Locate the cell with the specified text and output its (X, Y) center coordinate. 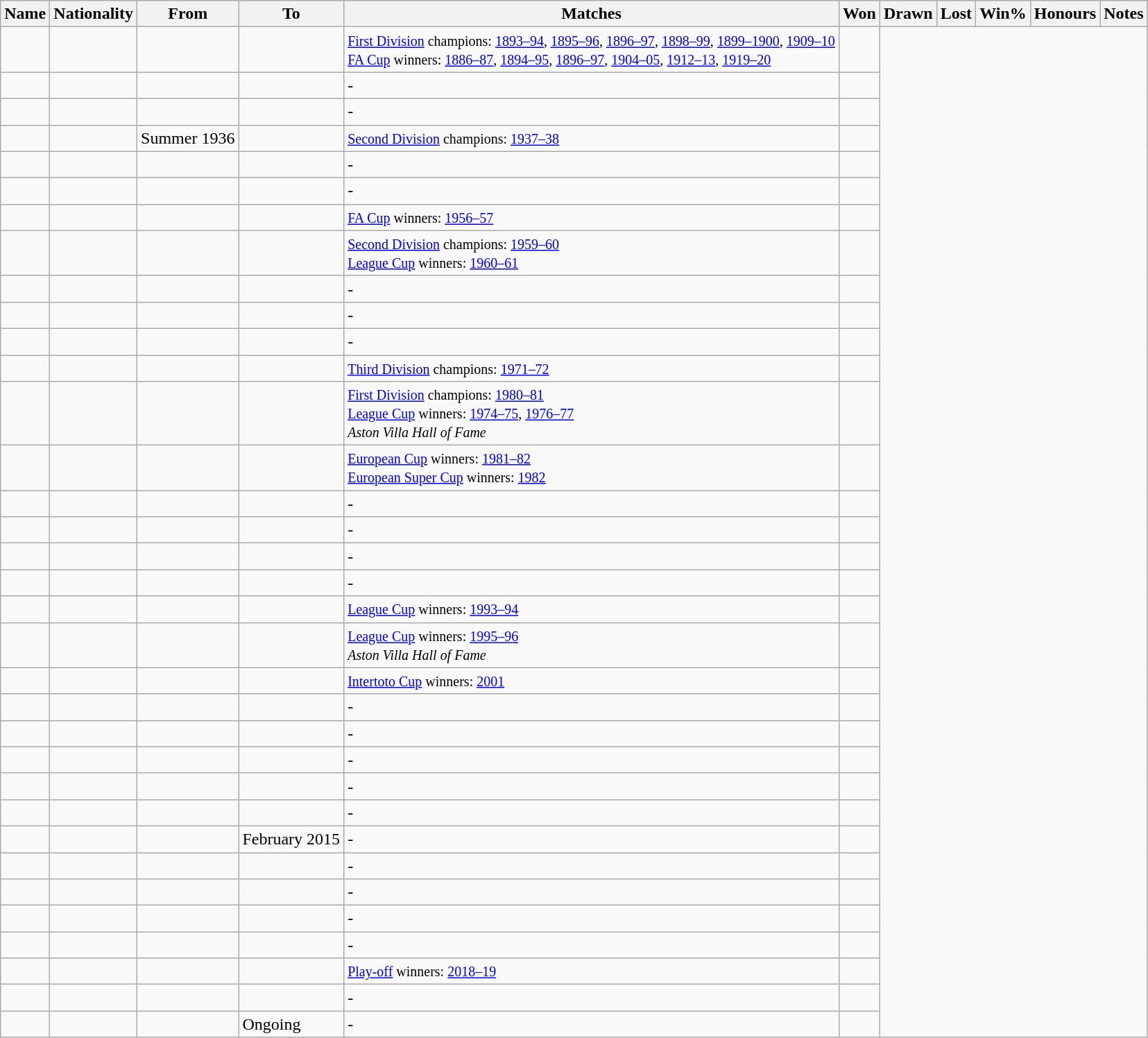
Nationality (94, 14)
Lost (956, 14)
League Cup winners: 1993–94 (592, 609)
To (291, 14)
Ongoing (291, 1024)
From (188, 14)
Second Division champions: 1937–38 (592, 138)
League Cup winners: 1995–96 Aston Villa Hall of Fame (592, 645)
First Division champions: 1980–81League Cup winners: 1974–75, 1976–77Aston Villa Hall of Fame (592, 414)
Intertoto Cup winners: 2001 (592, 681)
Matches (592, 14)
Summer 1936 (188, 138)
First Division champions: 1893–94, 1895–96, 1896–97, 1898–99, 1899–1900, 1909–10FA Cup winners: 1886–87, 1894–95, 1896–97, 1904–05, 1912–13, 1919–20 (592, 50)
Win% (1003, 14)
European Cup winners: 1981–82European Super Cup winners: 1982 (592, 468)
Play-off winners: 2018–19 (592, 971)
Drawn (908, 14)
FA Cup winners: 1956–57 (592, 217)
February 2015 (291, 839)
Notes (1124, 14)
Name (25, 14)
Third Division champions: 1971–72 (592, 368)
Honours (1065, 14)
Second Division champions: 1959–60League Cup winners: 1960–61 (592, 253)
Won (859, 14)
